Search for the cell housing the specified text and yield its [x, y] center coordinate. 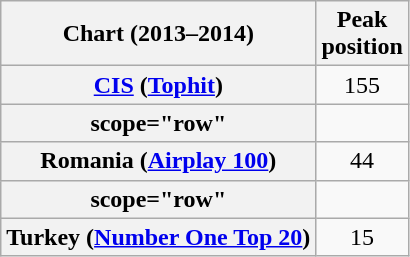
Chart (2013–2014) [158, 34]
CIS (Tophit) [158, 85]
Turkey (Number One Top 20) [158, 237]
15 [362, 237]
44 [362, 161]
155 [362, 85]
Romania (Airplay 100) [158, 161]
Peakposition [362, 34]
